Return [x, y] of the center of cell containing provided text 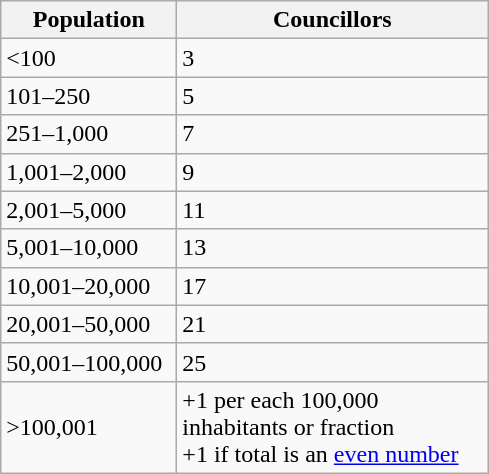
9 [332, 172]
10,001–20,000 [89, 286]
11 [332, 210]
50,001–100,000 [89, 362]
<100 [89, 58]
13 [332, 248]
20,001–50,000 [89, 324]
25 [332, 362]
Councillors [332, 20]
Population [89, 20]
7 [332, 134]
251–1,000 [89, 134]
1,001–2,000 [89, 172]
>100,001 [89, 427]
3 [332, 58]
5,001–10,000 [89, 248]
5 [332, 96]
17 [332, 286]
2,001–5,000 [89, 210]
101–250 [89, 96]
+1 per each 100,000 inhabitants or fraction+1 if total is an even number [332, 427]
21 [332, 324]
